Provide the (X, Y) coordinate of the cell's center where the given text is located.  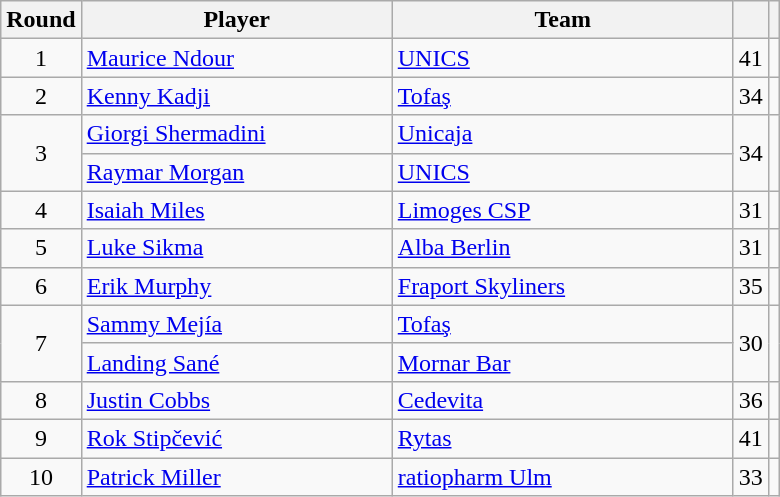
ratiopharm Ulm (562, 477)
Sammy Mejía (236, 324)
6 (41, 286)
Raymar Morgan (236, 172)
Round (41, 20)
Kenny Kadji (236, 96)
Mornar Bar (562, 362)
Patrick Miller (236, 477)
3 (41, 153)
33 (750, 477)
Giorgi Shermadini (236, 134)
Cedevita (562, 400)
Rytas (562, 438)
9 (41, 438)
7 (41, 343)
Justin Cobbs (236, 400)
10 (41, 477)
Limoges CSP (562, 210)
Team (562, 20)
Luke Sikma (236, 248)
2 (41, 96)
5 (41, 248)
Erik Murphy (236, 286)
Fraport Skyliners (562, 286)
Alba Berlin (562, 248)
35 (750, 286)
30 (750, 343)
4 (41, 210)
8 (41, 400)
36 (750, 400)
Landing Sané (236, 362)
Player (236, 20)
Isaiah Miles (236, 210)
Unicaja (562, 134)
Rok Stipčević (236, 438)
Maurice Ndour (236, 58)
1 (41, 58)
